Determine the [x, y] coordinate at the center of the cell enclosing the given text.  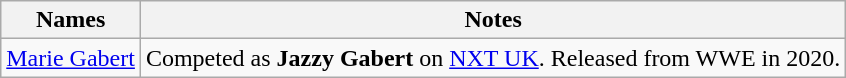
Notes [492, 20]
Names [71, 20]
Marie Gabert [71, 58]
Competed as Jazzy Gabert on NXT UK. Released from WWE in 2020. [492, 58]
